Output the (x, y) coordinate of the center of the cell containing the given text.  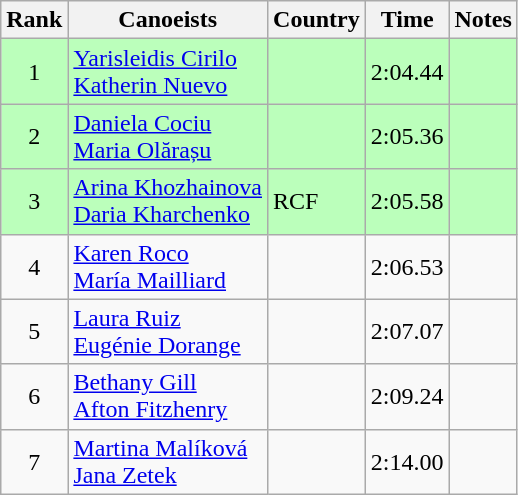
2:07.07 (407, 332)
1 (34, 72)
Time (407, 20)
Canoeists (168, 20)
6 (34, 396)
7 (34, 462)
Martina MalíkováJana Zetek (168, 462)
2:06.53 (407, 266)
Country (317, 20)
5 (34, 332)
Daniela CociuMaria Olărașu (168, 136)
4 (34, 266)
2:14.00 (407, 462)
2:09.24 (407, 396)
Karen RocoMaría Mailliard (168, 266)
3 (34, 202)
Laura RuizEugénie Dorange (168, 332)
Rank (34, 20)
Notes (483, 20)
2:04.44 (407, 72)
2:05.36 (407, 136)
2:05.58 (407, 202)
2 (34, 136)
Arina KhozhainovaDaria Kharchenko (168, 202)
RCF (317, 202)
Yarisleidis CiriloKatherin Nuevo (168, 72)
Bethany GillAfton Fitzhenry (168, 396)
